Return (X, Y) of the center of cell containing provided text 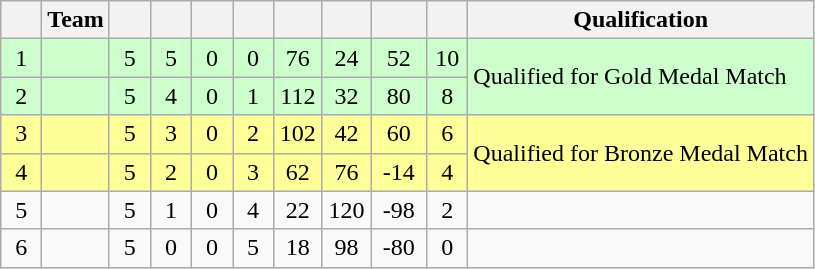
102 (298, 134)
52 (399, 58)
112 (298, 96)
-14 (399, 172)
Qualification (641, 20)
Qualified for Bronze Medal Match (641, 153)
22 (298, 210)
42 (346, 134)
98 (346, 248)
-98 (399, 210)
-80 (399, 248)
62 (298, 172)
32 (346, 96)
8 (448, 96)
24 (346, 58)
60 (399, 134)
18 (298, 248)
80 (399, 96)
10 (448, 58)
Qualified for Gold Medal Match (641, 77)
Team (76, 20)
120 (346, 210)
